Capture the cell that displays the provided text and extract its (x, y) central coordinate. 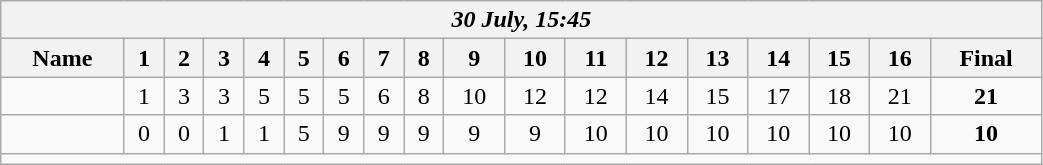
17 (778, 96)
Name (62, 58)
30 July, 15:45 (522, 20)
4 (264, 58)
Final (986, 58)
18 (840, 96)
2 (184, 58)
11 (596, 58)
16 (900, 58)
13 (718, 58)
7 (384, 58)
